Identify which cell holds the provided text, then report its (X, Y) central coordinate. 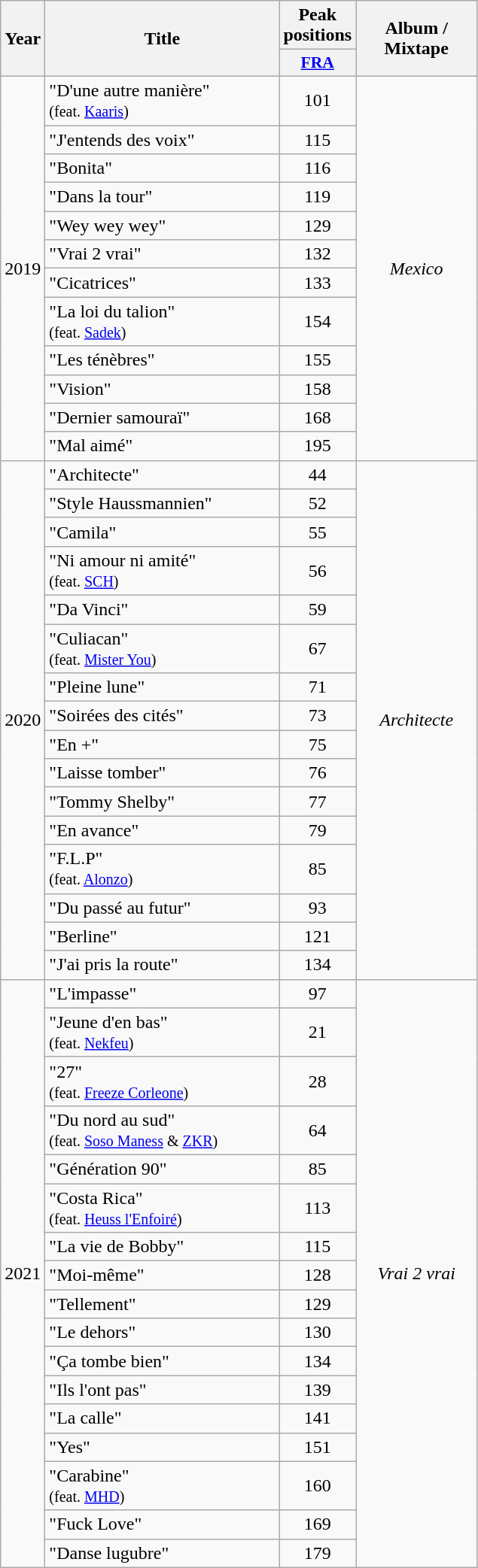
64 (318, 1130)
160 (318, 1486)
"Génération 90" (163, 1169)
21 (318, 1032)
"Ça tombe bien" (163, 1361)
Vrai 2 vrai (417, 1273)
"Bonita" (163, 168)
Peak positions (318, 26)
"Tommy Shelby" (163, 802)
"Jeune d'en bas"(feat. Nekfeu) (163, 1032)
130 (318, 1333)
195 (318, 446)
168 (318, 417)
141 (318, 1418)
"Costa Rica"(feat. Heuss l'Enfoiré) (163, 1208)
28 (318, 1081)
"Laisse tomber" (163, 773)
"Ni amour ni amité"(feat. SCH) (163, 570)
151 (318, 1447)
"27"(feat. Freeze Corleone) (163, 1081)
75 (318, 745)
"Fuck Love" (163, 1524)
"Camila" (163, 532)
113 (318, 1208)
158 (318, 389)
"En avance" (163, 830)
"Du passé au futur" (163, 908)
"Yes" (163, 1447)
Year (23, 39)
77 (318, 802)
Mexico (417, 268)
"Architecte" (163, 475)
97 (318, 993)
"Danse lugubre" (163, 1553)
52 (318, 503)
"Soirées des cités" (163, 716)
132 (318, 254)
"Carabine"(feat. MHD) (163, 1486)
128 (318, 1275)
"Moi-même" (163, 1275)
155 (318, 360)
"J'ai pris la route" (163, 965)
76 (318, 773)
"J'entends des voix" (163, 139)
2019 (23, 268)
79 (318, 830)
Album / Mixtape (417, 39)
169 (318, 1524)
"D'une autre manière"(feat. Kaaris) (163, 101)
"Le dehors" (163, 1333)
71 (318, 687)
"La calle" (163, 1418)
"La loi du talion"(feat. Sadek) (163, 322)
"Wey wey wey" (163, 226)
179 (318, 1553)
"Pleine lune" (163, 687)
56 (318, 570)
73 (318, 716)
"Style Haussmannien" (163, 503)
"Dans la tour" (163, 197)
93 (318, 908)
101 (318, 101)
"Da Vinci" (163, 609)
133 (318, 283)
59 (318, 609)
FRA (318, 63)
121 (318, 936)
119 (318, 197)
154 (318, 322)
"Culiacan"(feat. Mister You) (163, 648)
"Les ténèbres" (163, 360)
2020 (23, 720)
"La vie de Bobby" (163, 1247)
"Cicatrices" (163, 283)
"Ils l'ont pas" (163, 1390)
"F.L.P"(feat. Alonzo) (163, 869)
Title (163, 39)
"Mal aimé" (163, 446)
"L'impasse" (163, 993)
"Vrai 2 vrai" (163, 254)
116 (318, 168)
67 (318, 648)
"Du nord au sud"(feat. Soso Maness & ZKR) (163, 1130)
44 (318, 475)
"Tellement" (163, 1304)
139 (318, 1390)
"Berline" (163, 936)
"En +" (163, 745)
55 (318, 532)
"Vision" (163, 389)
Architecte (417, 720)
"Dernier samouraï" (163, 417)
2021 (23, 1273)
